Return the (x, y) coordinate for the center point of the cell that contains the specified text.  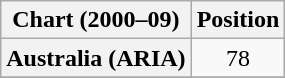
Position (238, 20)
Chart (2000–09) (96, 20)
78 (238, 58)
Australia (ARIA) (96, 58)
